Extract the [x, y] coordinate from the center of the cell holding the provided text.  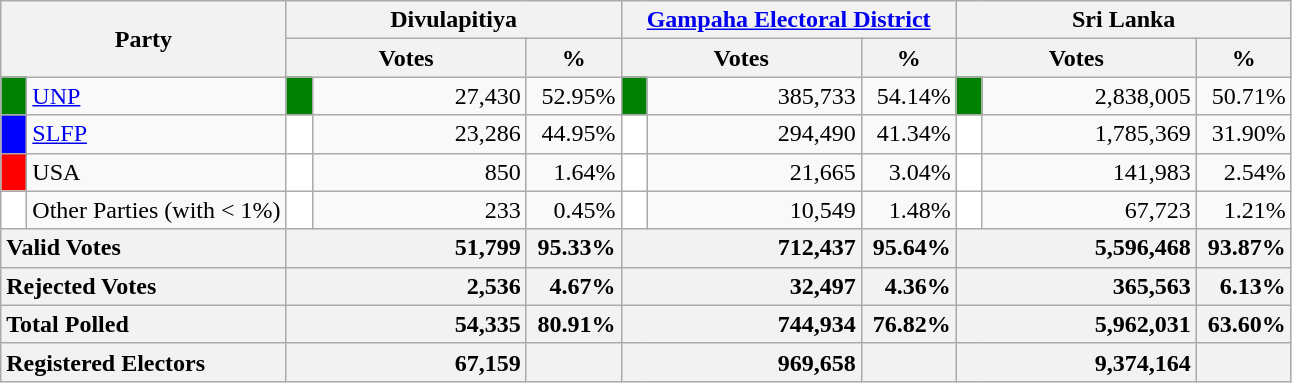
10,549 [754, 210]
385,733 [754, 96]
76.82% [908, 324]
23,286 [419, 134]
Rejected Votes [144, 286]
1.21% [1244, 210]
2,838,005 [1089, 96]
1,785,369 [1089, 134]
SLFP [156, 134]
2,536 [406, 286]
USA [156, 172]
850 [419, 172]
5,962,031 [1076, 324]
3.04% [908, 172]
2.54% [1244, 172]
294,490 [754, 134]
0.45% [574, 210]
1.64% [574, 172]
50.71% [1244, 96]
67,723 [1089, 210]
63.60% [1244, 324]
32,497 [741, 286]
744,934 [741, 324]
Total Polled [144, 324]
141,983 [1089, 172]
95.64% [908, 248]
31.90% [1244, 134]
9,374,164 [1076, 362]
Registered Electors [144, 362]
4.67% [574, 286]
1.48% [908, 210]
54,335 [406, 324]
95.33% [574, 248]
233 [419, 210]
365,563 [1076, 286]
6.13% [1244, 286]
Party [144, 39]
27,430 [419, 96]
Gampaha Electoral District [788, 20]
93.87% [1244, 248]
Sri Lanka [1124, 20]
4.36% [908, 286]
54.14% [908, 96]
UNP [156, 96]
80.91% [574, 324]
52.95% [574, 96]
712,437 [741, 248]
67,159 [406, 362]
969,658 [741, 362]
41.34% [908, 134]
Divulapitiya [454, 20]
51,799 [406, 248]
44.95% [574, 134]
5,596,468 [1076, 248]
Other Parties (with < 1%) [156, 210]
21,665 [754, 172]
Valid Votes [144, 248]
